Provide the [x, y] coordinate of the cell's center where the given text is located.  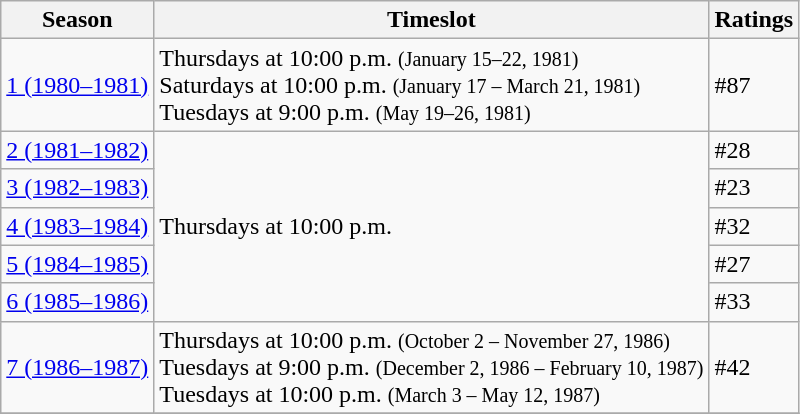
1 (1980–1981) [78, 85]
4 (1983–1984) [78, 226]
#23 [754, 188]
2 (1981–1982) [78, 150]
#32 [754, 226]
6 (1985–1986) [78, 302]
#87 [754, 85]
#33 [754, 302]
5 (1984–1985) [78, 264]
Timeslot [432, 20]
#28 [754, 150]
Thursdays at 10:00 p.m. [432, 226]
#27 [754, 264]
Ratings [754, 20]
#42 [754, 367]
3 (1982–1983) [78, 188]
Season [78, 20]
7 (1986–1987) [78, 367]
Thursdays at 10:00 p.m. (January 15–22, 1981)Saturdays at 10:00 p.m. (January 17 – March 21, 1981)Tuesdays at 9:00 p.m. (May 19–26, 1981) [432, 85]
